Locate the cell with the specified text and output its [X, Y] center coordinate. 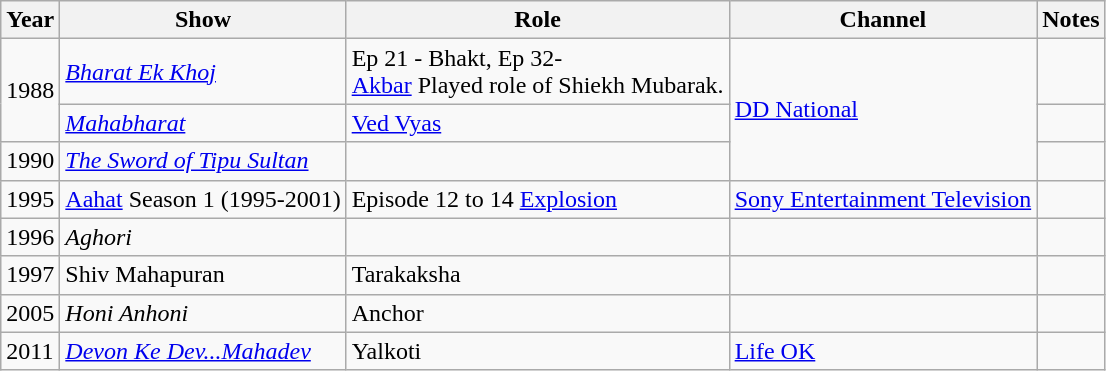
Show [203, 20]
Aghori [203, 237]
Shiv Mahapuran [203, 275]
Ep 21 - Bhakt, Ep 32-Akbar Played role of Shiekh Mubarak. [538, 72]
1996 [30, 237]
Role [538, 20]
Ved Vyas [538, 123]
Sony Entertainment Television [883, 199]
1988 [30, 90]
2005 [30, 313]
Life OK [883, 351]
Devon Ke Dev...Mahadev [203, 351]
Honi Anhoni [203, 313]
2011 [30, 351]
Channel [883, 20]
Notes [1071, 20]
1990 [30, 161]
Tarakaksha [538, 275]
DD National [883, 110]
Aahat Season 1 (1995-2001) [203, 199]
Yalkoti [538, 351]
1997 [30, 275]
Anchor [538, 313]
Bharat Ek Khoj [203, 72]
The Sword of Tipu Sultan [203, 161]
1995 [30, 199]
Mahabharat [203, 123]
Year [30, 20]
Episode 12 to 14 Explosion [538, 199]
